Identify which cell holds the provided text, then report its (x, y) central coordinate. 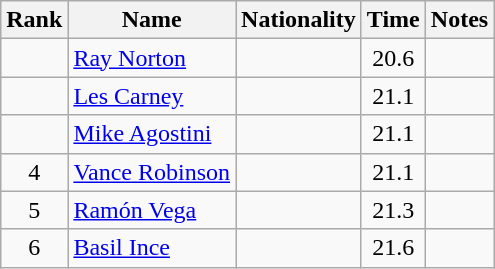
Time (393, 20)
Nationality (299, 20)
Name (152, 20)
Vance Robinson (152, 172)
Mike Agostini (152, 134)
20.6 (393, 58)
Ramón Vega (152, 210)
Basil Ince (152, 248)
Ray Norton (152, 58)
6 (34, 248)
21.3 (393, 210)
Les Carney (152, 96)
21.6 (393, 248)
4 (34, 172)
5 (34, 210)
Notes (459, 20)
Rank (34, 20)
